Search for the cell housing the specified text and yield its (x, y) center coordinate. 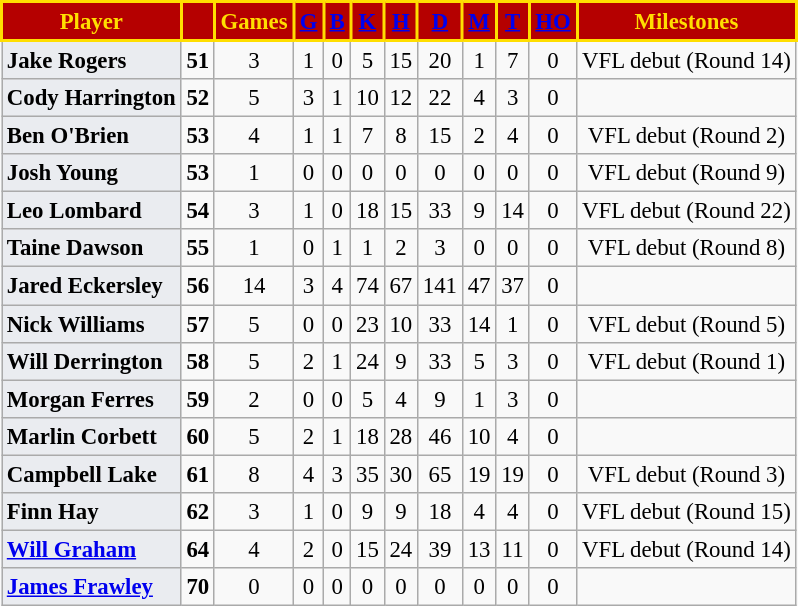
Cody Harrington (92, 98)
Will Graham (92, 549)
G (309, 22)
Leo Lombard (92, 211)
Josh Young (92, 173)
B (336, 22)
55 (198, 249)
67 (400, 286)
Campbell Lake (92, 474)
Marlin Corbett (92, 436)
Player (92, 22)
70 (198, 587)
20 (440, 60)
VFL debut (Round 1) (686, 361)
58 (198, 361)
Will Derrington (92, 361)
59 (198, 399)
HO (553, 22)
VFL debut (Round 5) (686, 324)
Games (254, 22)
61 (198, 474)
Taine Dawson (92, 249)
51 (198, 60)
12 (400, 98)
60 (198, 436)
64 (198, 549)
VFL debut (Round 9) (686, 173)
56 (198, 286)
D (440, 22)
Ben O'Brien (92, 136)
VFL debut (Round 3) (686, 474)
Jake Rogers (92, 60)
13 (479, 549)
57 (198, 324)
H (400, 22)
35 (368, 474)
Jared Eckersley (92, 286)
Finn Hay (92, 512)
Nick Williams (92, 324)
VFL debut (Round 15) (686, 512)
47 (479, 286)
141 (440, 286)
62 (198, 512)
37 (512, 286)
VFL debut (Round 8) (686, 249)
22 (440, 98)
52 (198, 98)
VFL debut (Round 22) (686, 211)
T (512, 22)
39 (440, 549)
11 (512, 549)
28 (400, 436)
74 (368, 286)
23 (368, 324)
30 (400, 474)
M (479, 22)
James Frawley (92, 587)
65 (440, 474)
Morgan Ferres (92, 399)
K (368, 22)
54 (198, 211)
46 (440, 436)
Milestones (686, 22)
VFL debut (Round 2) (686, 136)
